From the cell containing the given text, extract its center point as (X, Y) coordinate. 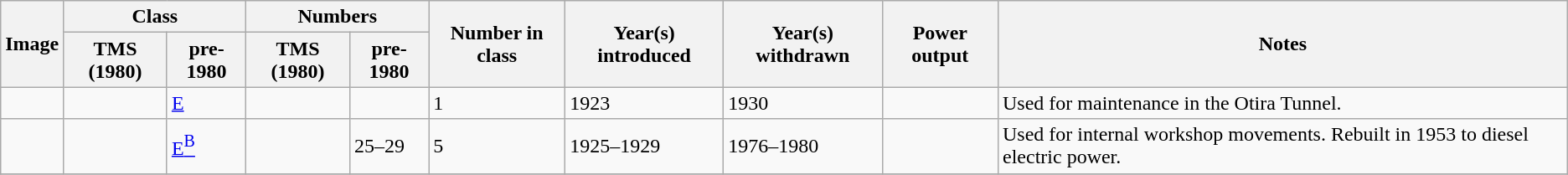
Year(s) introduced (645, 44)
5 (498, 146)
E (206, 103)
Number in class (498, 44)
Year(s) withdrawn (802, 44)
1923 (645, 103)
25–29 (389, 146)
Image (32, 44)
1930 (802, 103)
1925–1929 (645, 146)
1 (498, 103)
Notes (1282, 44)
EB (206, 146)
Used for maintenance in the Otira Tunnel. (1282, 103)
1976–1980 (802, 146)
Used for internal workshop movements. Rebuilt in 1953 to diesel electric power. (1282, 146)
Numbers (338, 17)
Power output (940, 44)
Class (155, 17)
